Output the (X, Y) coordinate of the center of the cell containing the given text.  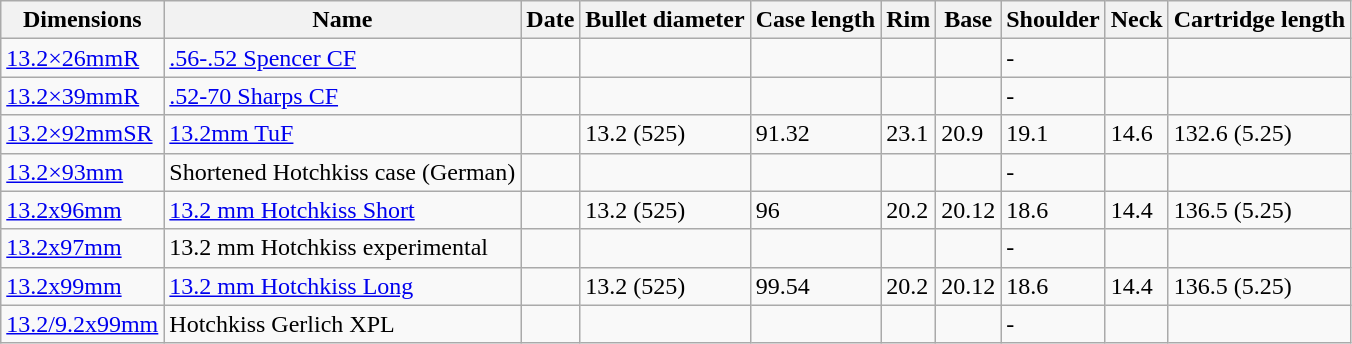
13.2 mm Hotchkiss Short (342, 210)
Bullet diameter (665, 20)
132.6 (5.25) (1259, 134)
Cartridge length (1259, 20)
Case length (815, 20)
13.2×39mmR (82, 96)
Name (342, 20)
13.2 mm Hotchkiss Long (342, 286)
13.2x97mm (82, 248)
13.2×26mmR (82, 58)
13.2×92mmSR (82, 134)
13.2 mm Hotchkiss experimental (342, 248)
96 (815, 210)
Hotchkiss Gerlich XPL (342, 324)
Shoulder (1053, 20)
99.54 (815, 286)
Base (968, 20)
Dimensions (82, 20)
20.9 (968, 134)
19.1 (1053, 134)
13.2x99mm (82, 286)
13.2×93mm (82, 172)
13.2mm TuF (342, 134)
23.1 (908, 134)
Rim (908, 20)
.56-.52 Spencer CF (342, 58)
14.6 (1136, 134)
Shortened Hotchkiss case (German) (342, 172)
91.32 (815, 134)
Neck (1136, 20)
.52-70 Sharps CF (342, 96)
13.2/9.2x99mm (82, 324)
13.2x96mm (82, 210)
Date (550, 20)
